Determine the [X, Y] coordinate at the center of the cell enclosing the given text.  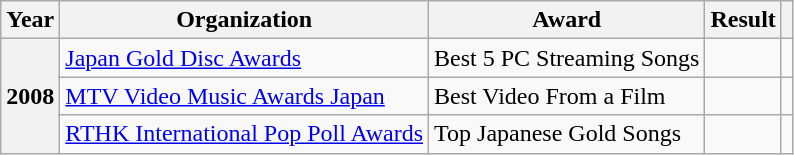
Best 5 PC Streaming Songs [567, 58]
Top Japanese Gold Songs [567, 134]
Award [567, 20]
Best Video From a Film [567, 96]
Year [30, 20]
Result [743, 20]
2008 [30, 96]
Organization [244, 20]
MTV Video Music Awards Japan [244, 96]
Japan Gold Disc Awards [244, 58]
RTHK International Pop Poll Awards [244, 134]
